Scan for the cell matching the given text and deliver its (x, y) coordinate at center. 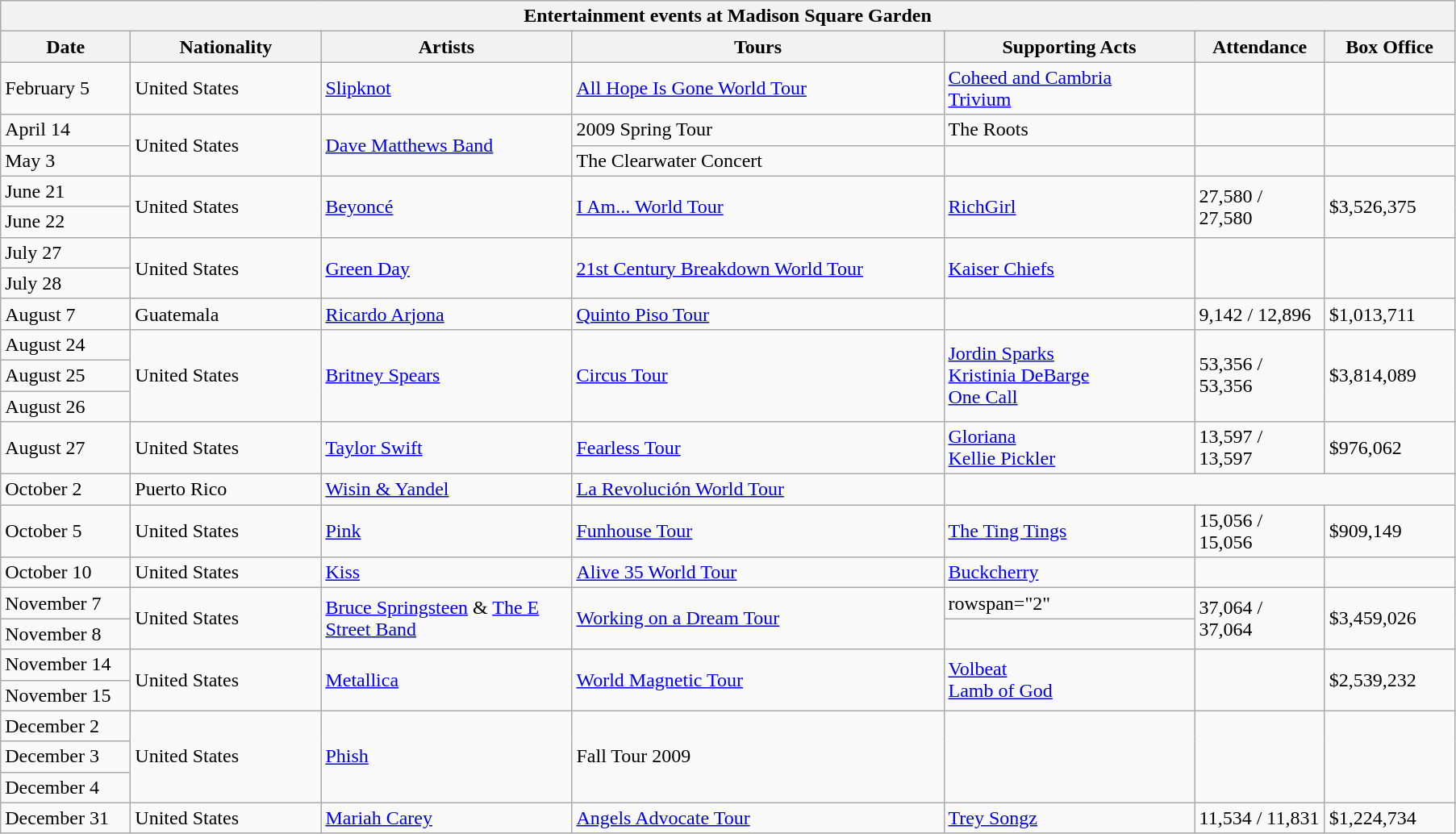
November 8 (66, 634)
Alive 35 World Tour (758, 573)
April 14 (66, 130)
La Revolución World Tour (758, 490)
Buckcherry (1070, 573)
October 2 (66, 490)
$3,814,089 (1389, 375)
RichGirl (1070, 206)
Guatemala (226, 314)
October 5 (66, 531)
Kiss (447, 573)
July 28 (66, 283)
Green Day (447, 268)
World Magnetic Tour (758, 680)
June 21 (66, 191)
Artists (447, 47)
$1,224,734 (1389, 818)
Entertainment events at Madison Square Garden (728, 16)
Coheed and CambriaTrivium (1070, 89)
$2,539,232 (1389, 680)
15,056 / 15,056 (1260, 531)
Bruce Springsteen & The E Street Band (447, 619)
11,534 / 11,831 (1260, 818)
Pink (447, 531)
Dave Matthews Band (447, 145)
2009 Spring Tour (758, 130)
May 3 (66, 161)
June 22 (66, 222)
Fall Tour 2009 (758, 757)
October 10 (66, 573)
All Hope Is Gone World Tour (758, 89)
$3,459,026 (1389, 619)
Puerto Rico (226, 490)
Phish (447, 757)
$976,062 (1389, 448)
Nationality (226, 47)
$909,149 (1389, 531)
August 27 (66, 448)
Taylor Swift (447, 448)
Kaiser Chiefs (1070, 268)
9,142 / 12,896 (1260, 314)
Funhouse Tour (758, 531)
August 7 (66, 314)
November 15 (66, 695)
27,580 / 27,580 (1260, 206)
Metallica (447, 680)
The Ting Tings (1070, 531)
Jordin SparksKristinia DeBargeOne Call (1070, 375)
Angels Advocate Tour (758, 818)
December 4 (66, 787)
Beyoncé (447, 206)
GlorianaKellie Pickler (1070, 448)
Circus Tour (758, 375)
Ricardo Arjona (447, 314)
The Clearwater Concert (758, 161)
$1,013,711 (1389, 314)
Working on a Dream Tour (758, 619)
Trey Songz (1070, 818)
Mariah Carey (447, 818)
November 14 (66, 665)
December 2 (66, 726)
Wisin & Yandel (447, 490)
Supporting Acts (1070, 47)
The Roots (1070, 130)
August 25 (66, 375)
Britney Spears (447, 375)
21st Century Breakdown World Tour (758, 268)
$3,526,375 (1389, 206)
February 5 (66, 89)
rowspan="2" (1070, 603)
August 26 (66, 406)
13,597 / 13,597 (1260, 448)
July 27 (66, 252)
VolbeatLamb of God (1070, 680)
November 7 (66, 603)
August 24 (66, 344)
Slipknot (447, 89)
December 3 (66, 757)
Quinto Piso Tour (758, 314)
37,064 / 37,064 (1260, 619)
Tours (758, 47)
Box Office (1389, 47)
December 31 (66, 818)
53,356 / 53,356 (1260, 375)
I Am... World Tour (758, 206)
Date (66, 47)
Fearless Tour (758, 448)
Attendance (1260, 47)
